Return the (X, Y) coordinate for the center point of the cell that contains the specified text.  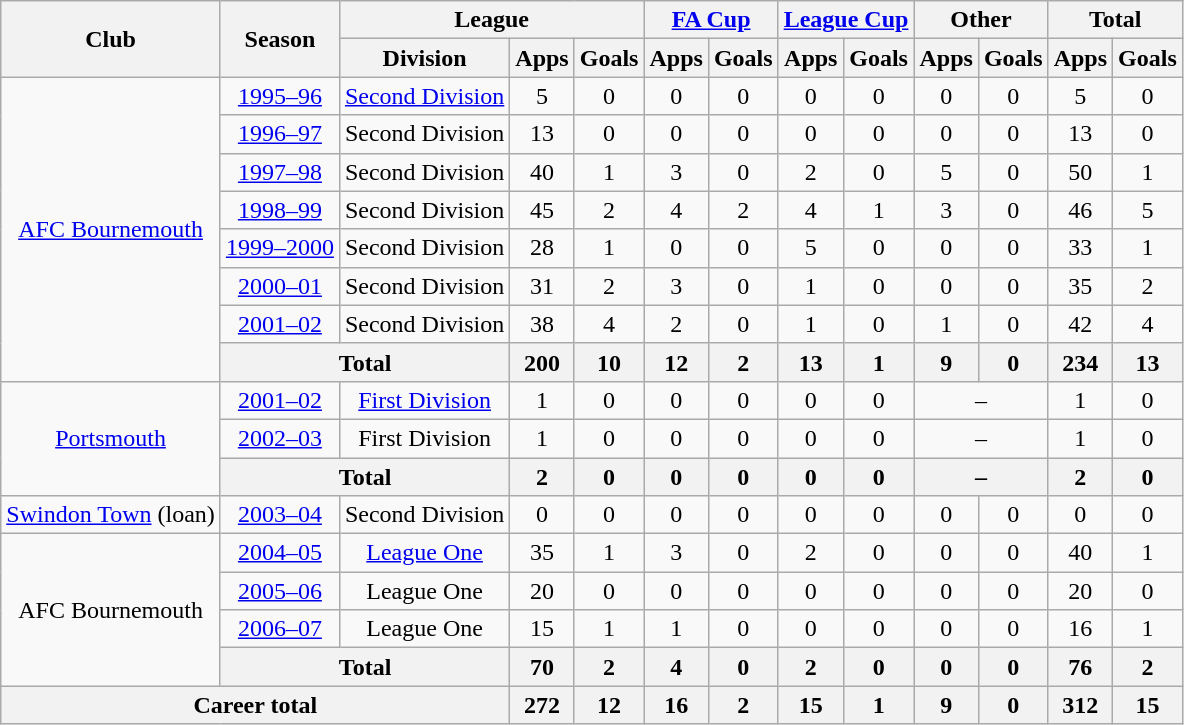
Career total (256, 705)
1999–2000 (280, 248)
1996–97 (280, 134)
38 (542, 324)
45 (542, 210)
272 (542, 705)
2004–05 (280, 553)
2002–03 (280, 438)
46 (1080, 210)
2003–04 (280, 515)
League Cup (846, 20)
1995–96 (280, 96)
Swindon Town (loan) (111, 515)
Season (280, 39)
League (492, 20)
FA Cup (711, 20)
200 (542, 362)
50 (1080, 172)
31 (542, 286)
1998–99 (280, 210)
312 (1080, 705)
2006–07 (280, 629)
Division (424, 58)
1997–98 (280, 172)
Other (981, 20)
234 (1080, 362)
28 (542, 248)
33 (1080, 248)
10 (609, 362)
42 (1080, 324)
2005–06 (280, 591)
Club (111, 39)
70 (542, 667)
2000–01 (280, 286)
Portsmouth (111, 438)
76 (1080, 667)
